Determine the (X, Y) coordinate at the center of the cell enclosing the given text.  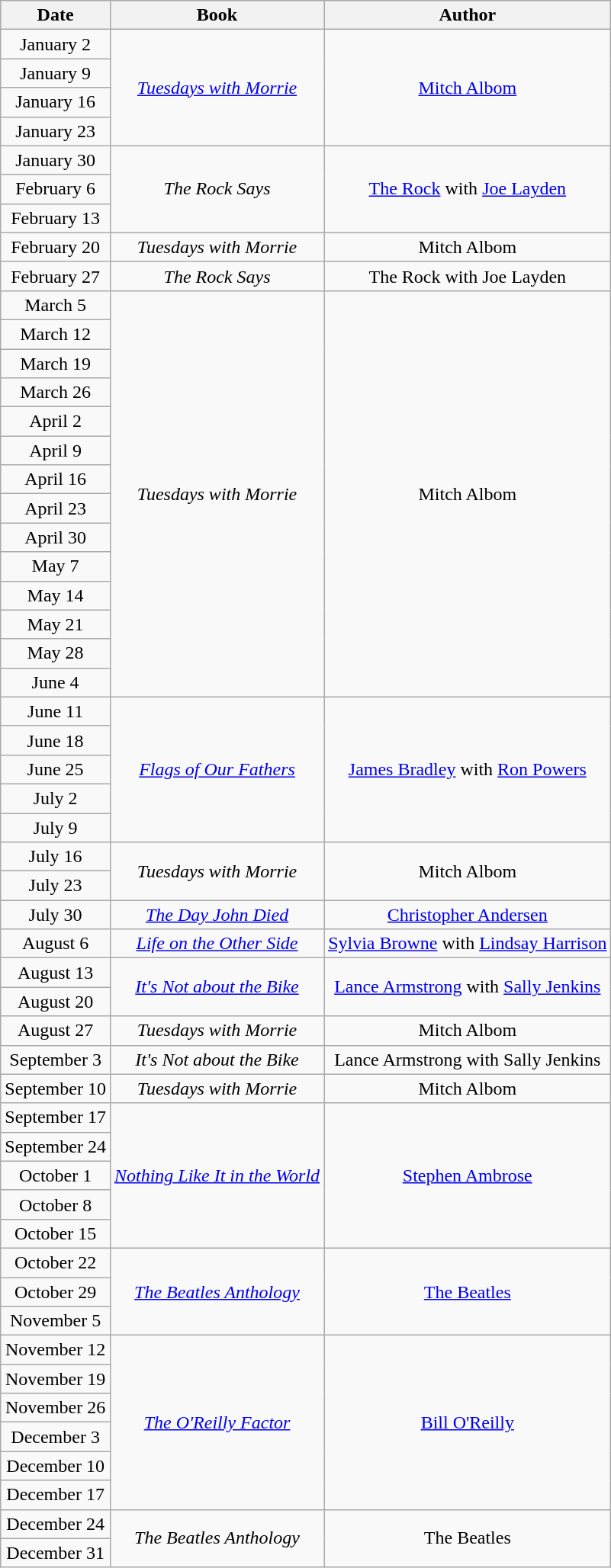
March 26 (56, 393)
December 24 (56, 1524)
August 27 (56, 1031)
October 8 (56, 1204)
March 19 (56, 364)
The O'Reilly Factor (217, 1422)
September 10 (56, 1089)
April 30 (56, 537)
September 24 (56, 1146)
July 30 (56, 915)
March 5 (56, 305)
June 4 (56, 682)
Author (468, 15)
April 23 (56, 508)
July 2 (56, 798)
July 23 (56, 886)
Book (217, 15)
Stephen Ambrose (468, 1175)
August 13 (56, 973)
March 12 (56, 334)
February 27 (56, 276)
May 28 (56, 653)
June 18 (56, 740)
February 13 (56, 218)
September 17 (56, 1117)
October 1 (56, 1175)
Life on the Other Side (217, 944)
Flags of Our Fathers (217, 769)
October 29 (56, 1292)
July 9 (56, 827)
October 15 (56, 1233)
January 30 (56, 160)
January 23 (56, 131)
September 3 (56, 1060)
January 9 (56, 73)
Sylvia Browne with Lindsay Harrison (468, 944)
James Bradley with Ron Powers (468, 769)
November 12 (56, 1350)
Christopher Andersen (468, 915)
Bill O'Reilly (468, 1422)
May 14 (56, 595)
December 17 (56, 1495)
June 11 (56, 711)
October 22 (56, 1262)
April 2 (56, 422)
February 6 (56, 189)
June 25 (56, 769)
July 16 (56, 857)
January 16 (56, 102)
Nothing Like It in the World (217, 1175)
August 6 (56, 944)
The Day John Died (217, 915)
May 21 (56, 624)
May 7 (56, 566)
April 9 (56, 451)
November 5 (56, 1321)
Date (56, 15)
November 19 (56, 1379)
April 16 (56, 479)
August 20 (56, 1002)
November 26 (56, 1408)
February 20 (56, 247)
December 31 (56, 1553)
December 3 (56, 1437)
December 10 (56, 1466)
January 2 (56, 44)
